Determine the (X, Y) coordinate at the center of the cell enclosing the given text.  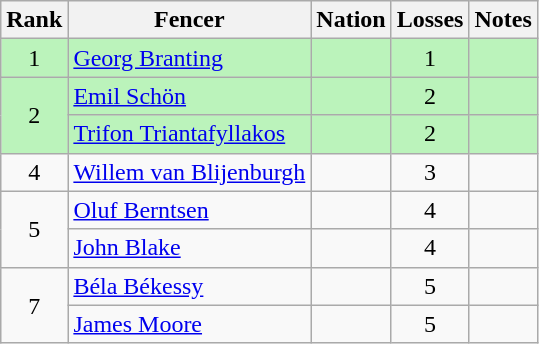
Rank (34, 20)
Oluf Berntsen (190, 210)
Emil Schön (190, 96)
Fencer (190, 20)
Notes (503, 20)
Losses (430, 20)
Trifon Triantafyllakos (190, 134)
7 (34, 305)
Nation (351, 20)
Georg Branting (190, 58)
James Moore (190, 324)
3 (430, 172)
Willem van Blijenburgh (190, 172)
John Blake (190, 248)
Béla Békessy (190, 286)
